Locate the cell with the specified text and output its [x, y] center coordinate. 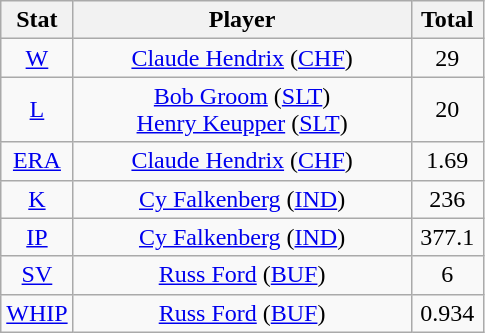
6 [447, 275]
Stat [37, 20]
20 [447, 110]
377.1 [447, 237]
Bob Groom (SLT)Henry Keupper (SLT) [242, 110]
WHIP [37, 313]
236 [447, 199]
K [37, 199]
L [37, 110]
SV [37, 275]
ERA [37, 161]
IP [37, 237]
Player [242, 20]
29 [447, 58]
0.934 [447, 313]
W [37, 58]
1.69 [447, 161]
Total [447, 20]
